Identify which cell holds the provided text, then report its [X, Y] central coordinate. 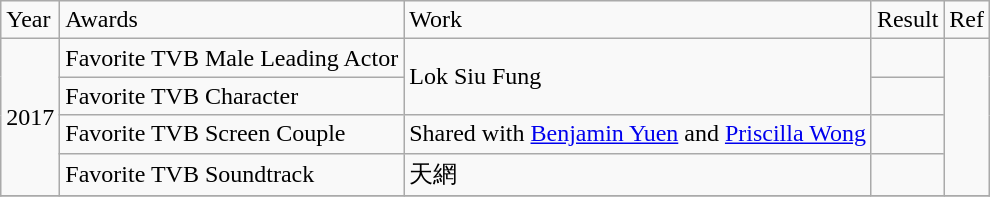
Favorite TVB Screen Couple [232, 134]
Result [907, 20]
Lok Siu Fung [638, 77]
Ref [967, 20]
Favorite TVB Male Leading Actor [232, 58]
Favorite TVB Soundtrack [232, 174]
Awards [232, 20]
Year [30, 20]
2017 [30, 118]
Shared with Benjamin Yuen and Priscilla Wong [638, 134]
Work [638, 20]
天網 [638, 174]
Favorite TVB Character [232, 96]
